Identify which cell holds the provided text, then report its [x, y] central coordinate. 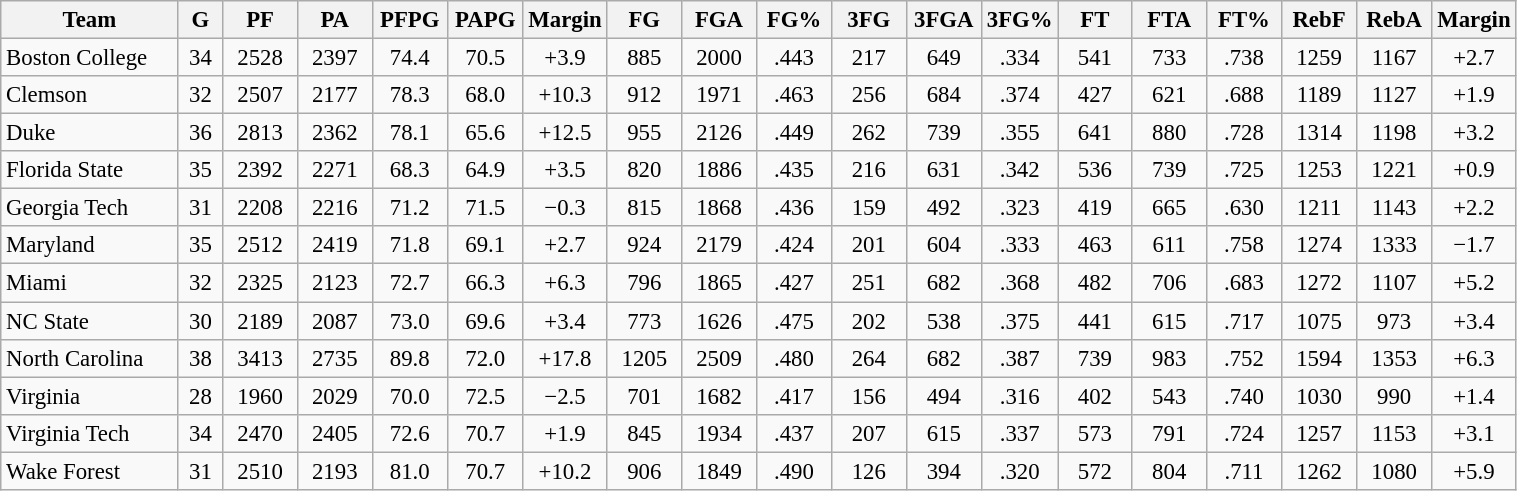
Wake Forest [90, 471]
+0.9 [1474, 170]
PA [334, 20]
1272 [1318, 283]
1143 [1394, 208]
Team [90, 20]
1886 [720, 170]
1868 [720, 208]
.387 [1019, 358]
1594 [1318, 358]
201 [870, 245]
2126 [720, 133]
−2.5 [565, 396]
2397 [334, 58]
.334 [1019, 58]
2123 [334, 283]
RebA [1394, 20]
70.0 [410, 396]
2735 [334, 358]
1960 [260, 396]
2419 [334, 245]
FG [644, 20]
64.9 [484, 170]
216 [870, 170]
2509 [720, 358]
1107 [1394, 283]
.728 [1244, 133]
2087 [334, 321]
78.1 [410, 133]
1205 [644, 358]
2189 [260, 321]
494 [944, 396]
912 [644, 95]
1075 [1318, 321]
441 [1095, 321]
Clemson [90, 95]
649 [944, 58]
815 [644, 208]
427 [1095, 95]
.355 [1019, 133]
3FG% [1019, 20]
78.3 [410, 95]
.717 [1244, 321]
1259 [1318, 58]
.683 [1244, 283]
126 [870, 471]
543 [1170, 396]
FG% [794, 20]
2208 [260, 208]
955 [644, 133]
.320 [1019, 471]
.374 [1019, 95]
2177 [334, 95]
2813 [260, 133]
885 [644, 58]
66.3 [484, 283]
973 [1394, 321]
69.1 [484, 245]
36 [200, 133]
71.2 [410, 208]
Maryland [90, 245]
.740 [1244, 396]
573 [1095, 433]
North Carolina [90, 358]
38 [200, 358]
Virginia Tech [90, 433]
PF [260, 20]
+17.8 [565, 358]
69.6 [484, 321]
845 [644, 433]
−0.3 [565, 208]
983 [1170, 358]
.424 [794, 245]
538 [944, 321]
1333 [1394, 245]
81.0 [410, 471]
.480 [794, 358]
394 [944, 471]
621 [1170, 95]
641 [1095, 133]
68.3 [410, 170]
FTA [1170, 20]
1274 [1318, 245]
1211 [1318, 208]
.758 [1244, 245]
NC State [90, 321]
Boston College [90, 58]
.443 [794, 58]
FT% [1244, 20]
RebF [1318, 20]
.417 [794, 396]
−1.7 [1474, 245]
572 [1095, 471]
+3.2 [1474, 133]
+1.4 [1474, 396]
251 [870, 283]
773 [644, 321]
FT [1095, 20]
.463 [794, 95]
FGA [720, 20]
2512 [260, 245]
1080 [1394, 471]
217 [870, 58]
2029 [334, 396]
Virginia [90, 396]
.316 [1019, 396]
1934 [720, 433]
1353 [1394, 358]
89.8 [410, 358]
+5.9 [1474, 471]
3FG [870, 20]
463 [1095, 245]
706 [1170, 283]
.688 [1244, 95]
159 [870, 208]
880 [1170, 133]
262 [870, 133]
202 [870, 321]
1253 [1318, 170]
1257 [1318, 433]
+3.5 [565, 170]
+3.1 [1474, 433]
2392 [260, 170]
PAPG [484, 20]
541 [1095, 58]
.375 [1019, 321]
804 [1170, 471]
.436 [794, 208]
820 [644, 170]
1189 [1318, 95]
2510 [260, 471]
.738 [1244, 58]
68.0 [484, 95]
402 [1095, 396]
Miami [90, 283]
604 [944, 245]
419 [1095, 208]
2216 [334, 208]
684 [944, 95]
1221 [1394, 170]
+10.3 [565, 95]
.449 [794, 133]
1865 [720, 283]
924 [644, 245]
.342 [1019, 170]
.725 [1244, 170]
.368 [1019, 283]
2405 [334, 433]
71.5 [484, 208]
2193 [334, 471]
Georgia Tech [90, 208]
74.4 [410, 58]
1262 [1318, 471]
.435 [794, 170]
72.7 [410, 283]
2271 [334, 170]
906 [644, 471]
3413 [260, 358]
665 [1170, 208]
2507 [260, 95]
+3.9 [565, 58]
264 [870, 358]
+5.2 [1474, 283]
256 [870, 95]
72.6 [410, 433]
.711 [1244, 471]
990 [1394, 396]
1127 [1394, 95]
2325 [260, 283]
1198 [1394, 133]
3FGA [944, 20]
.323 [1019, 208]
70.5 [484, 58]
791 [1170, 433]
631 [944, 170]
PFPG [410, 20]
1682 [720, 396]
.337 [1019, 433]
1971 [720, 95]
1626 [720, 321]
1849 [720, 471]
2000 [720, 58]
701 [644, 396]
.437 [794, 433]
65.6 [484, 133]
+2.2 [1474, 208]
72.0 [484, 358]
1314 [1318, 133]
492 [944, 208]
G [200, 20]
+12.5 [565, 133]
73.0 [410, 321]
.475 [794, 321]
.333 [1019, 245]
733 [1170, 58]
1030 [1318, 396]
1167 [1394, 58]
2362 [334, 133]
.724 [1244, 433]
.490 [794, 471]
.752 [1244, 358]
2528 [260, 58]
+10.2 [565, 471]
Duke [90, 133]
156 [870, 396]
72.5 [484, 396]
611 [1170, 245]
.630 [1244, 208]
.427 [794, 283]
30 [200, 321]
207 [870, 433]
2470 [260, 433]
536 [1095, 170]
Florida State [90, 170]
1153 [1394, 433]
2179 [720, 245]
28 [200, 396]
71.8 [410, 245]
482 [1095, 283]
796 [644, 283]
